For the text-containing cell, return its midpoint in [x, y] coordinate format. 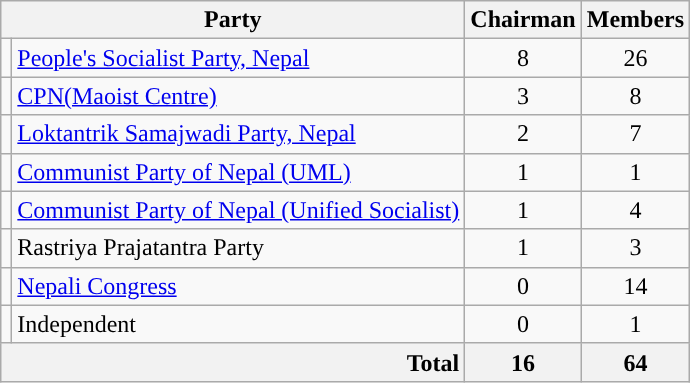
7 [635, 134]
2 [523, 134]
Members [635, 20]
26 [635, 58]
4 [635, 210]
Nepali Congress [238, 286]
16 [523, 362]
CPN(Maoist Centre) [238, 96]
Rastriya Prajatantra Party [238, 248]
64 [635, 362]
Party [233, 20]
People's Socialist Party, Nepal [238, 58]
Chairman [523, 20]
Communist Party of Nepal (UML) [238, 172]
Independent [238, 324]
Loktantrik Samajwadi Party, Nepal [238, 134]
Communist Party of Nepal (Unified Socialist) [238, 210]
Total [233, 362]
14 [635, 286]
